For the text-containing cell, return its midpoint in [X, Y] coordinate format. 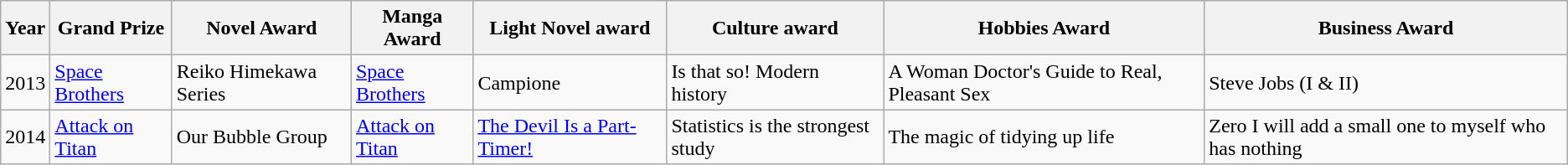
2013 [25, 82]
Campione [570, 82]
Statistics is the strongest study [776, 137]
Zero I will add a small one to myself who has nothing [1386, 137]
The Devil Is a Part-Timer! [570, 137]
Light Novel award [570, 28]
Grand Prize [111, 28]
Is that so! Modern history [776, 82]
Hobbies Award [1044, 28]
Reiko Himekawa Series [261, 82]
Our Bubble Group [261, 137]
2014 [25, 137]
Steve Jobs (I & II) [1386, 82]
Novel Award [261, 28]
Business Award [1386, 28]
Manga Award [412, 28]
Year [25, 28]
The magic of tidying up life [1044, 137]
A Woman Doctor's Guide to Real, Pleasant Sex [1044, 82]
Culture award [776, 28]
